Extract the (x, y) coordinate from the center of the cell holding the provided text.  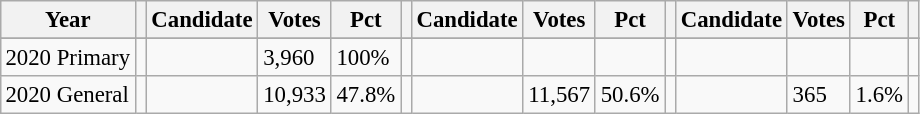
100% (366, 57)
3,960 (294, 57)
50.6% (630, 95)
2020 Primary (68, 57)
10,933 (294, 95)
47.8% (366, 95)
1.6% (879, 95)
365 (818, 95)
2020 General (68, 95)
Year (68, 20)
11,567 (559, 95)
